Capture the cell that displays the provided text and extract its (X, Y) central coordinate. 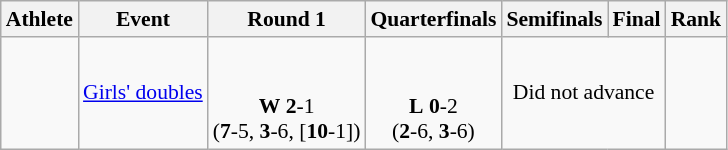
Did not advance (583, 93)
Event (143, 19)
Rank (696, 19)
L 0-2 (2-6, 3-6) (433, 93)
Athlete (40, 19)
W 2-1 (7-5, 3-6, [10-1]) (287, 93)
Semifinals (554, 19)
Quarterfinals (433, 19)
Final (637, 19)
Girls' doubles (143, 93)
Round 1 (287, 19)
